From the cell containing the given text, extract its center point as (x, y) coordinate. 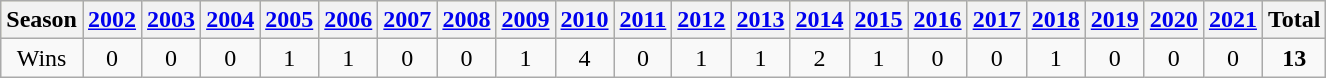
2010 (584, 20)
Total (1294, 20)
2004 (230, 20)
Season (42, 20)
Wins (42, 58)
2003 (172, 20)
2011 (643, 20)
2021 (1232, 20)
2019 (1114, 20)
2005 (290, 20)
2017 (996, 20)
2 (820, 58)
2006 (348, 20)
2009 (526, 20)
2007 (408, 20)
2008 (466, 20)
4 (584, 58)
2015 (878, 20)
2014 (820, 20)
13 (1294, 58)
2018 (1056, 20)
2016 (938, 20)
2002 (112, 20)
2020 (1174, 20)
2012 (702, 20)
2013 (760, 20)
